Search for the cell housing the specified text and yield its (X, Y) center coordinate. 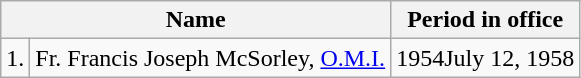
Fr. Francis Joseph McSorley, O.M.I. (210, 58)
1. (16, 58)
Name (196, 20)
1954July 12, 1958 (486, 58)
Period in office (486, 20)
